Extract the (x, y) coordinate from the center of the cell holding the provided text.  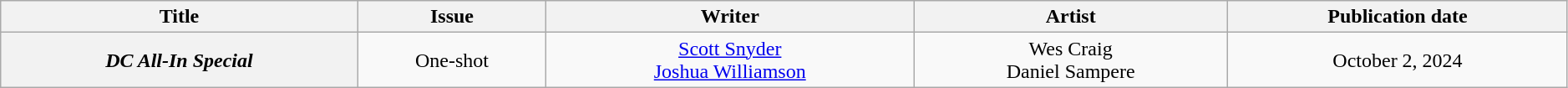
Wes CraigDaniel Sampere (1071, 60)
Artist (1071, 17)
Title (179, 17)
DC All-In Special (179, 60)
Issue (452, 17)
October 2, 2024 (1398, 60)
One-shot (452, 60)
Writer (730, 17)
Publication date (1398, 17)
Scott SnyderJoshua Williamson (730, 60)
